Return [X, Y] of the center of cell containing provided text 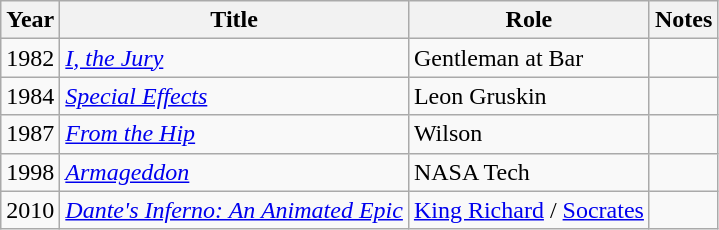
Special Effects [234, 96]
From the Hip [234, 134]
1987 [30, 134]
NASA Tech [528, 172]
Dante's Inferno: An Animated Epic [234, 210]
1984 [30, 96]
Leon Gruskin [528, 96]
Notes [683, 20]
I, the Jury [234, 58]
King Richard / Socrates [528, 210]
Wilson [528, 134]
Year [30, 20]
Role [528, 20]
1982 [30, 58]
2010 [30, 210]
Title [234, 20]
1998 [30, 172]
Gentleman at Bar [528, 58]
Armageddon [234, 172]
